Provide the (x, y) coordinate of the cell's center where the given text is located.  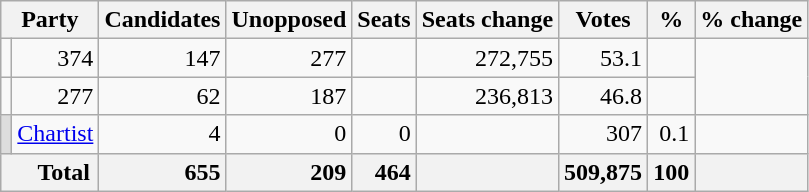
509,875 (604, 172)
Votes (604, 20)
Total (50, 172)
Unopposed (289, 20)
% (672, 20)
307 (604, 134)
Seats (384, 20)
272,755 (487, 58)
% change (752, 20)
187 (289, 96)
236,813 (487, 96)
464 (384, 172)
62 (162, 96)
53.1 (604, 58)
147 (162, 58)
100 (672, 172)
0.1 (672, 134)
Chartist (56, 134)
655 (162, 172)
209 (289, 172)
374 (56, 58)
Seats change (487, 20)
4 (162, 134)
Candidates (162, 20)
Party (50, 20)
46.8 (604, 96)
